Return (X, Y) of the center of cell containing provided text 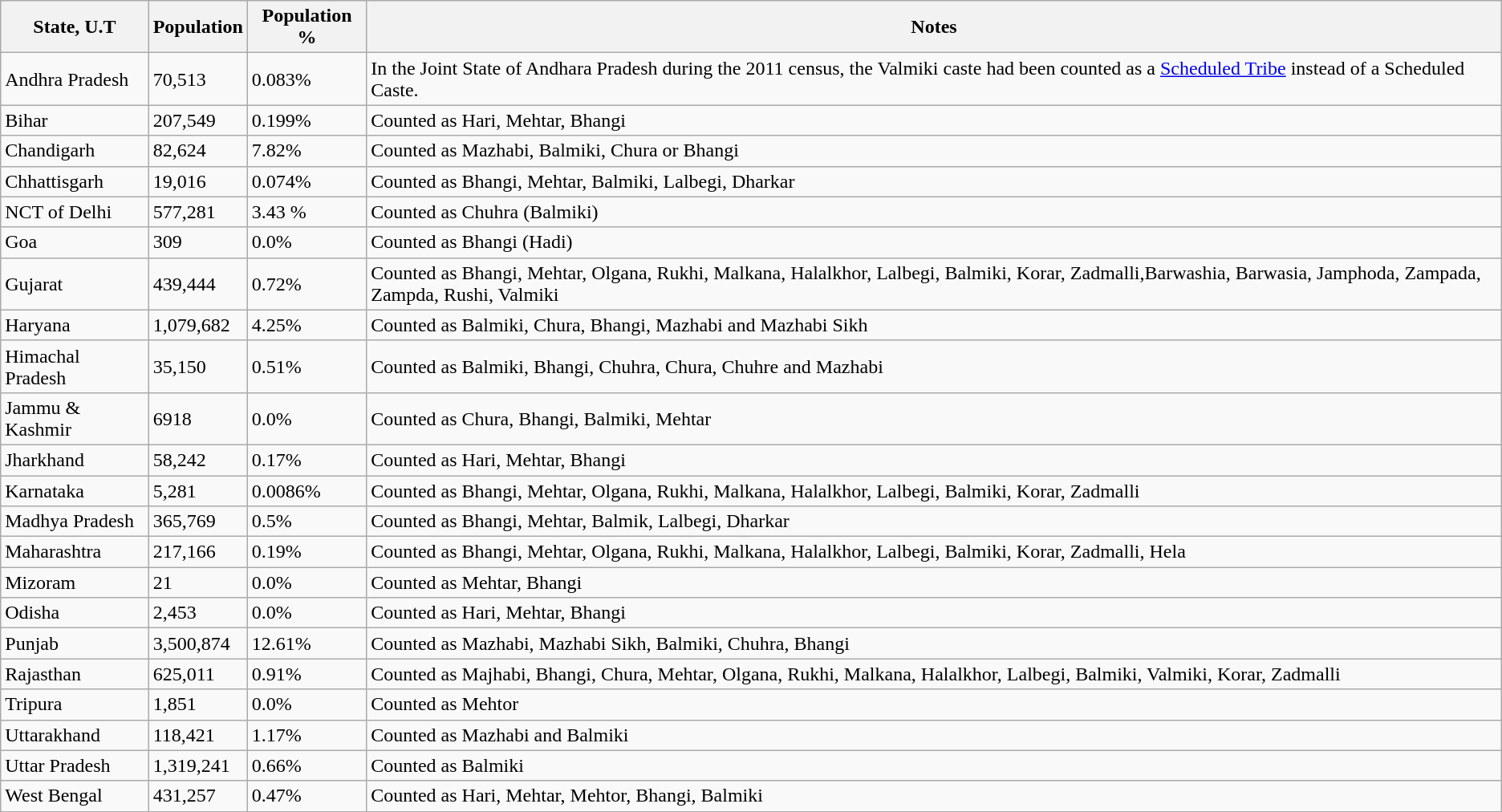
Jammu & Kashmir (75, 419)
1,319,241 (197, 765)
439,444 (197, 284)
309 (197, 242)
Goa (75, 242)
7.82% (306, 151)
2,453 (197, 613)
West Bengal (75, 796)
Counted as Chura, Bhangi, Balmiki, Mehtar (934, 419)
Counted as Mazhabi, Balmiki, Chura or Bhangi (934, 151)
Himachal Pradesh (75, 366)
35,150 (197, 366)
0.083% (306, 79)
4.25% (306, 325)
217,166 (197, 552)
365,769 (197, 522)
Counted as Bhangi, Mehtar, Olgana, Rukhi, Malkana, Halalkhor, Lalbegi, Balmiki, Korar, Zadmalli (934, 490)
Population % (306, 27)
State, U.T (75, 27)
Karnataka (75, 490)
Population (197, 27)
Counted as Mazhabi, Mazhabi Sikh, Balmiki, Chuhra, Bhangi (934, 644)
6918 (197, 419)
82,624 (197, 151)
0.17% (306, 460)
118,421 (197, 735)
Counted as Chuhra (Balmiki) (934, 212)
Counted as Mazhabi and Balmiki (934, 735)
0.074% (306, 181)
Notes (934, 27)
Chandigarh (75, 151)
Counted as Balmiki, Chura, Bhangi, Mazhabi and Mazhabi Sikh (934, 325)
Madhya Pradesh (75, 522)
Tripura (75, 704)
1,851 (197, 704)
0.199% (306, 120)
Punjab (75, 644)
207,549 (197, 120)
0.5% (306, 522)
58,242 (197, 460)
Counted as Mehtor (934, 704)
Haryana (75, 325)
625,011 (197, 674)
70,513 (197, 79)
431,257 (197, 796)
Maharashtra (75, 552)
3,500,874 (197, 644)
0.66% (306, 765)
Gujarat (75, 284)
Bihar (75, 120)
0.51% (306, 366)
19,016 (197, 181)
Counted as Balmiki (934, 765)
0.19% (306, 552)
0.47% (306, 796)
Odisha (75, 613)
Rajasthan (75, 674)
3.43 % (306, 212)
5,281 (197, 490)
Counted as Bhangi, Mehtar, Olgana, Rukhi, Malkana, Halalkhor, Lalbegi, Balmiki, Korar, Zadmalli, Hela (934, 552)
Counted as Balmiki, Bhangi, Chuhra, Chura, Chuhre and Mazhabi (934, 366)
NCT of Delhi (75, 212)
Uttar Pradesh (75, 765)
Uttarakhand (75, 735)
Counted as Majhabi, Bhangi, Chura, Mehtar, Olgana, Rukhi, Malkana, Halalkhor, Lalbegi, Balmiki, Valmiki, Korar, Zadmalli (934, 674)
21 (197, 583)
1.17% (306, 735)
Counted as Bhangi, Mehtar, Balmik, Lalbegi, Dharkar (934, 522)
In the Joint State of Andhara Pradesh during the 2011 census, the Valmiki caste had been counted as a Scheduled Tribe instead of a Scheduled Caste. (934, 79)
12.61% (306, 644)
0.72% (306, 284)
Chhattisgarh (75, 181)
0.91% (306, 674)
577,281 (197, 212)
Jharkhand (75, 460)
Mizoram (75, 583)
Counted as Hari, Mehtar, Mehtor, Bhangi, Balmiki (934, 796)
Counted as Mehtar, Bhangi (934, 583)
Counted as Bhangi (Hadi) (934, 242)
Andhra Pradesh (75, 79)
1,079,682 (197, 325)
Counted as Bhangi, Mehtar, Balmiki, Lalbegi, Dharkar (934, 181)
0.0086% (306, 490)
